Detect which cell encompasses the target text, then output its [x, y] center coordinate. 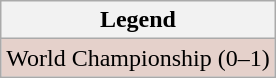
Legend [138, 20]
World Championship (0–1) [138, 58]
